From the cell containing the given text, extract its center point as (X, Y) coordinate. 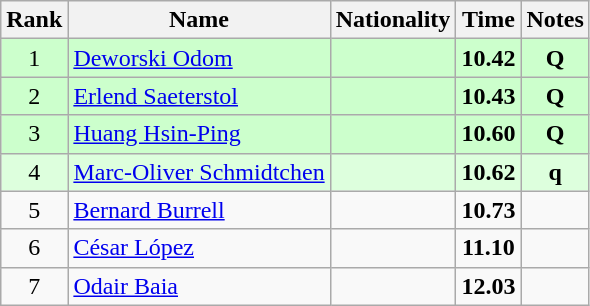
Odair Baia (199, 286)
10.60 (488, 134)
César López (199, 248)
10.42 (488, 58)
1 (34, 58)
11.10 (488, 248)
4 (34, 172)
q (555, 172)
6 (34, 248)
Erlend Saeterstol (199, 96)
Rank (34, 20)
2 (34, 96)
Marc-Oliver Schmidtchen (199, 172)
7 (34, 286)
Name (199, 20)
5 (34, 210)
10.73 (488, 210)
12.03 (488, 286)
Deworski Odom (199, 58)
Notes (555, 20)
Bernard Burrell (199, 210)
10.43 (488, 96)
Huang Hsin-Ping (199, 134)
3 (34, 134)
Nationality (393, 20)
10.62 (488, 172)
Time (488, 20)
